Determine the (X, Y) coordinate at the center of the cell enclosing the given text.  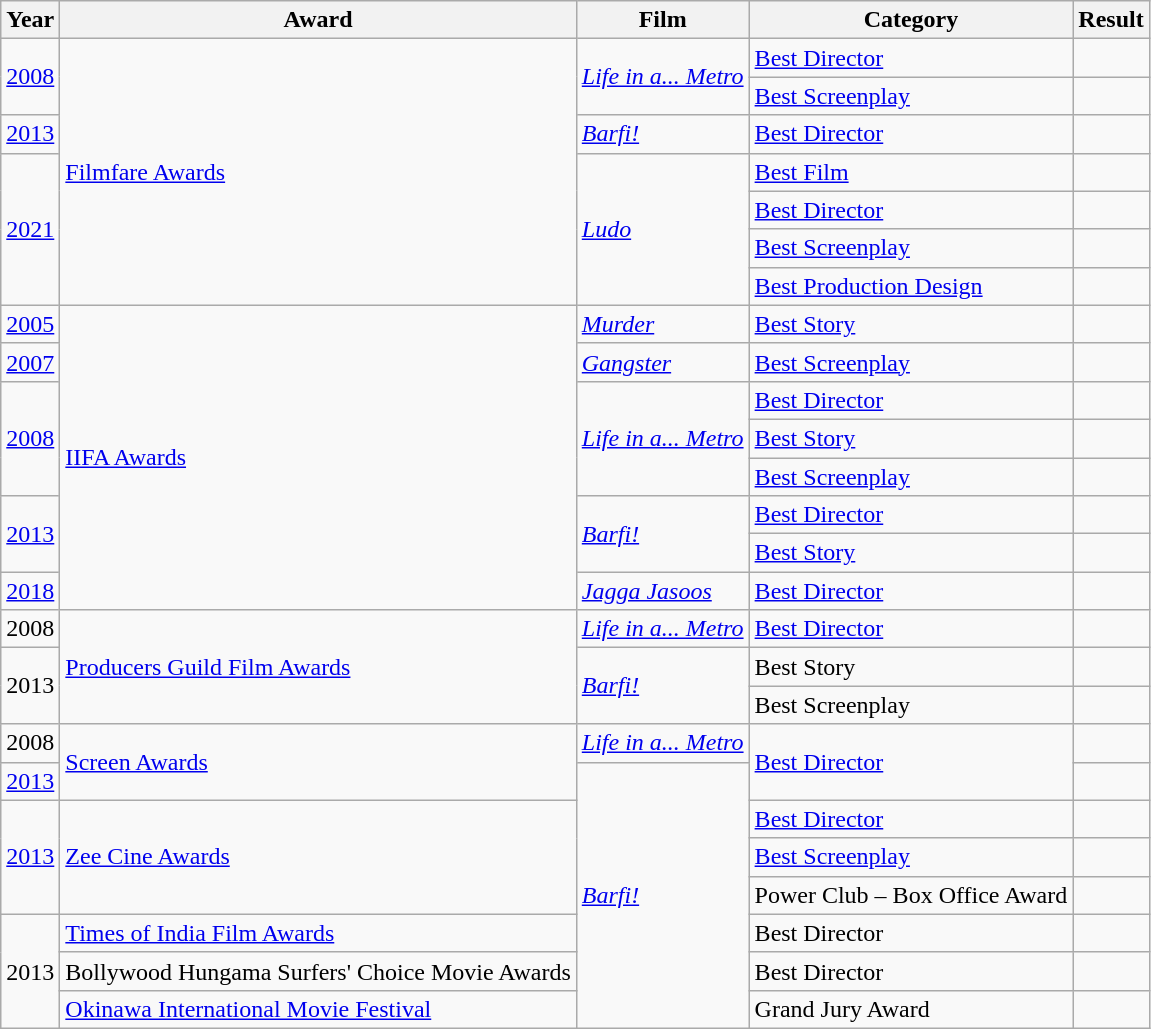
Power Club – Box Office Award (911, 895)
Times of India Film Awards (318, 933)
Filmfare Awards (318, 172)
Category (911, 20)
2018 (30, 591)
Okinawa International Movie Festival (318, 1009)
Zee Cine Awards (318, 857)
2005 (30, 324)
Year (30, 20)
2021 (30, 229)
Producers Guild Film Awards (318, 667)
Screen Awards (318, 762)
2007 (30, 362)
Film (662, 20)
Jagga Jasoos (662, 591)
Gangster (662, 362)
Award (318, 20)
Best Film (911, 172)
Ludo (662, 229)
Grand Jury Award (911, 1009)
IIFA Awards (318, 457)
Murder (662, 324)
Best Production Design (911, 286)
Bollywood Hungama Surfers' Choice Movie Awards (318, 971)
Result (1111, 20)
